Search for the cell housing the specified text and yield its [X, Y] center coordinate. 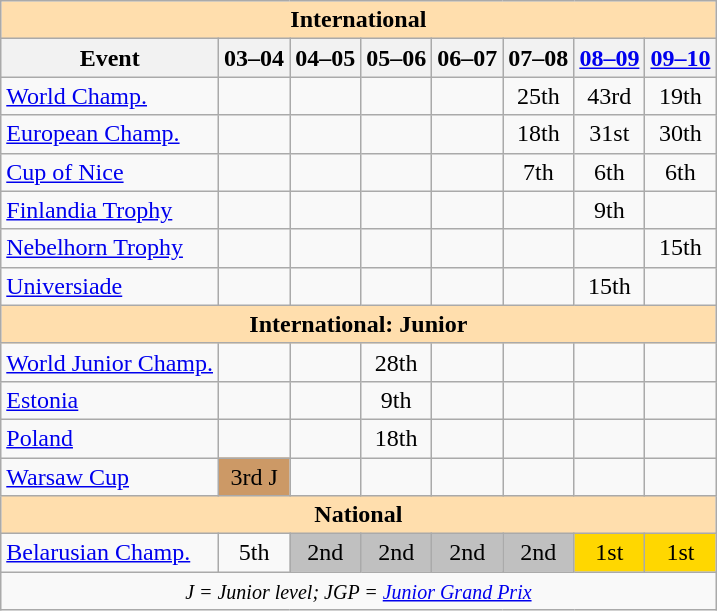
30th [680, 134]
06–07 [468, 58]
National [358, 515]
43rd [610, 96]
08–09 [610, 58]
19th [680, 96]
European Champ. [110, 134]
07–08 [538, 58]
05–06 [396, 58]
Estonia [110, 400]
09–10 [680, 58]
J = Junior level; JGP = Junior Grand Prix [358, 591]
Finlandia Trophy [110, 210]
Event [110, 58]
04–05 [326, 58]
Cup of Nice [110, 172]
International [358, 20]
Nebelhorn Trophy [110, 248]
Warsaw Cup [110, 477]
World Champ. [110, 96]
5th [254, 553]
Universiade [110, 286]
World Junior Champ. [110, 362]
28th [396, 362]
Poland [110, 438]
3rd J [254, 477]
25th [538, 96]
Belarusian Champ. [110, 553]
31st [610, 134]
International: Junior [358, 324]
03–04 [254, 58]
7th [538, 172]
